For the text-containing cell, return its midpoint in (X, Y) coordinate format. 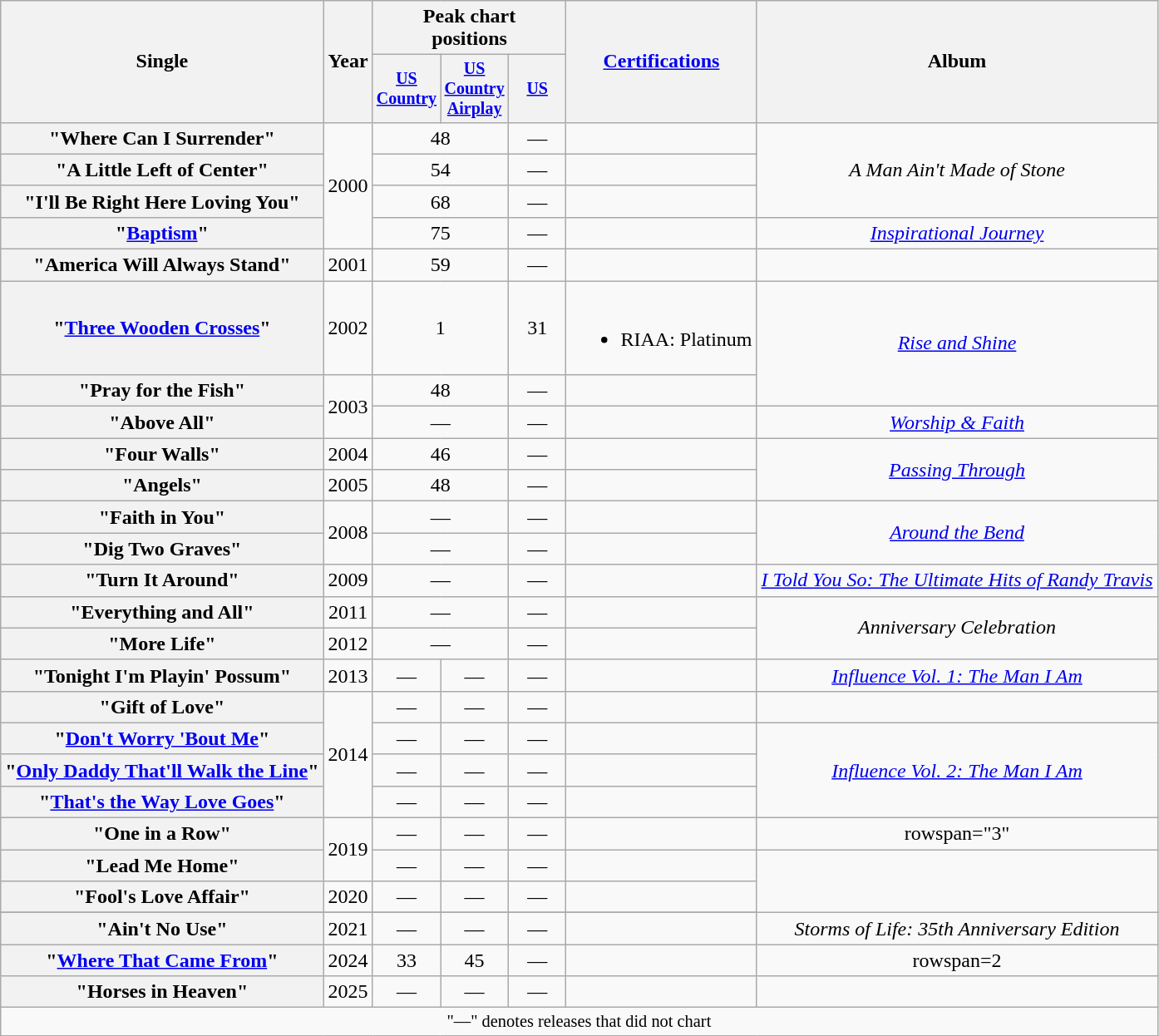
"Three Wooden Crosses" (162, 328)
Worship & Faith (957, 422)
2000 (348, 185)
Passing Through (957, 470)
2009 (348, 580)
2011 (348, 612)
2003 (348, 407)
Album (957, 62)
Influence Vol. 1: The Man I Am (957, 675)
"I'll Be Right Here Loving You" (162, 201)
75 (441, 233)
A Man Ain't Made of Stone (957, 170)
"Only Daddy That'll Walk the Line" (162, 770)
"Don't Worry 'Bout Me" (162, 738)
Peak chartpositions (469, 28)
2004 (348, 454)
"Pray for the Fish" (162, 391)
"Where Can I Surrender" (162, 138)
"Faith in You" (162, 517)
"More Life" (162, 644)
"That's the Way Love Goes" (162, 802)
59 (441, 265)
"America Will Always Stand" (162, 265)
2025 (348, 992)
Certifications (662, 62)
"Ain't No Use" (162, 929)
RIAA: Platinum (662, 328)
"Tonight I'm Playin' Possum" (162, 675)
1 (441, 328)
"One in a Row" (162, 834)
rowspan="3" (957, 834)
US Country (407, 88)
2014 (348, 754)
"Dig Two Graves" (162, 549)
2008 (348, 533)
I Told You So: The Ultimate Hits of Randy Travis (957, 580)
"Horses in Heaven" (162, 992)
"A Little Left of Center" (162, 170)
54 (441, 170)
"Lead Me Home" (162, 866)
Around the Bend (957, 533)
Year (348, 62)
Influence Vol. 2: The Man I Am (957, 770)
Inspirational Journey (957, 233)
Single (162, 62)
rowspan=2 (957, 960)
"Gift of Love" (162, 707)
"Everything and All" (162, 612)
2012 (348, 644)
"Turn It Around" (162, 580)
2001 (348, 265)
68 (441, 201)
"Four Walls" (162, 454)
2019 (348, 850)
45 (475, 960)
2005 (348, 486)
2020 (348, 897)
2024 (348, 960)
US Country Airplay (475, 88)
Anniversary Celebration (957, 628)
31 (537, 328)
2021 (348, 929)
Storms of Life: 35th Anniversary Edition (957, 929)
"—" denotes releases that did not chart (579, 1022)
"Above All" (162, 422)
"Where That Came From" (162, 960)
"Fool's Love Affair" (162, 897)
"Baptism" (162, 233)
33 (407, 960)
46 (441, 454)
2002 (348, 328)
2013 (348, 675)
US (537, 88)
Rise and Shine (957, 344)
"Angels" (162, 486)
